Output the (x, y) coordinate of the center of the cell containing the given text.  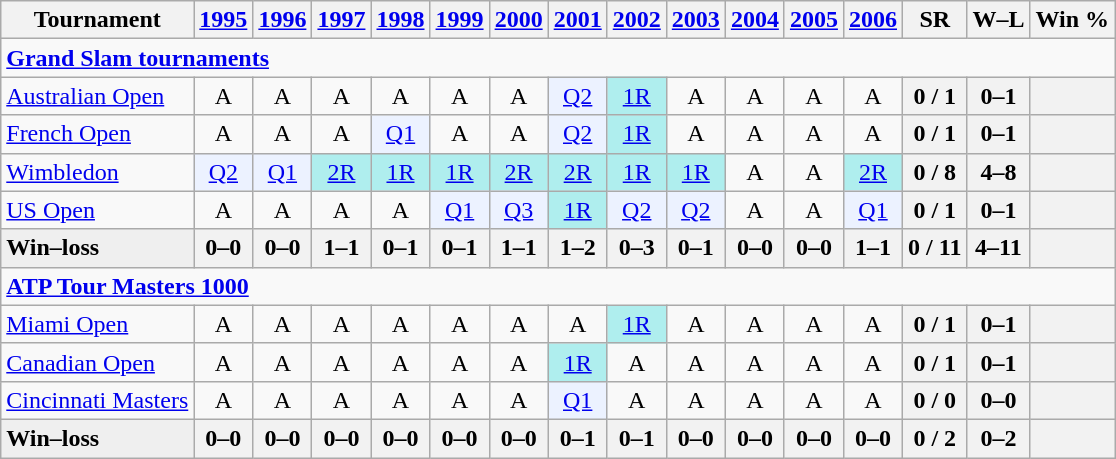
Wimbledon (98, 172)
2001 (578, 20)
4–11 (998, 248)
1997 (342, 20)
1998 (400, 20)
0 / 11 (935, 248)
Miami Open (98, 324)
0 / 0 (935, 400)
2000 (518, 20)
0–2 (998, 438)
Win % (1072, 20)
W–L (998, 20)
2003 (696, 20)
1–2 (578, 248)
Cincinnati Masters (98, 400)
US Open (98, 210)
SR (935, 20)
2004 (754, 20)
4–8 (998, 172)
2005 (814, 20)
Canadian Open (98, 362)
0–3 (636, 248)
Grand Slam tournaments (558, 58)
2006 (872, 20)
Australian Open (98, 96)
1995 (224, 20)
1999 (460, 20)
1996 (282, 20)
0 / 8 (935, 172)
Tournament (98, 20)
2002 (636, 20)
Q3 (518, 210)
ATP Tour Masters 1000 (558, 286)
0 / 2 (935, 438)
French Open (98, 134)
